Extract the (X, Y) coordinate from the center of the cell holding the provided text.  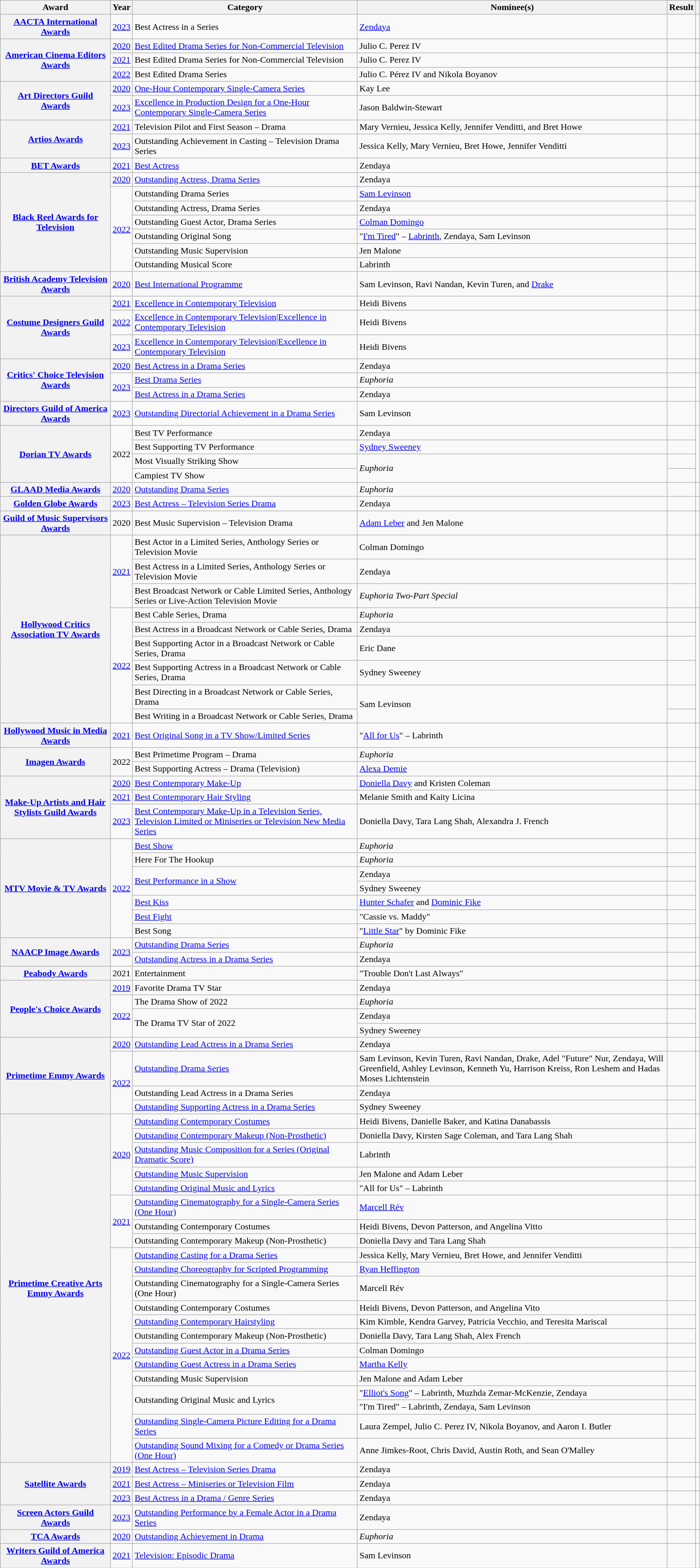
Best Edited Drama Series (245, 74)
Jessica Kelly, Mary Vernieu, Bret Howe, and Jennifer Venditti (512, 1255)
Hunter Schafer and Dominic Fike (512, 902)
British Academy Television Awards (56, 284)
Adam Leber and Jen Malone (512, 523)
Screen Actors Guild Awards (56, 1517)
MTV Movie & TV Awards (56, 888)
Entertainment (245, 973)
Outstanding Contemporary Hairstyling (245, 1322)
Golden Globe Awards (56, 504)
American Cinema Editors Awards (56, 60)
Outstanding Choreography for Scripted Programming (245, 1269)
"Little Star" by Dominic Fike (512, 931)
NAACP Image Awards (56, 952)
Most Visually Striking Show (245, 461)
Satellite Awards (56, 1484)
Outstanding Casting for a Drama Series (245, 1255)
Best Actress in a Drama / Genre Series (245, 1498)
Television: Episodic Drama (245, 1556)
Best Contemporary Hair Styling (245, 797)
Doniella Davy, Tara Lang Shah, Alexandra J. French (512, 821)
"Trouble Don't Last Always" (512, 973)
Award (56, 7)
Anne Jimkes-Root, Chris David, Austin Roth, and Sean O'Malley (512, 1451)
Mary Vernieu, Jessica Kelly, Jennifer Venditti, and Bret Howe (512, 127)
Doniella Davy and Tara Lang Shah (512, 1241)
Category (245, 7)
Best Actress in a Broadcast Network or Cable Series, Drama (245, 629)
Best Kiss (245, 902)
Outstanding Original Song (245, 236)
Outstanding Achievement in Drama (245, 1536)
Best Performance in a Show (245, 881)
Best Contemporary Make-Up (245, 783)
Eric Dane (512, 648)
Best International Programme (245, 284)
Jessica Kelly, Mary Vernieu, Bret Howe, Jennifer Venditti (512, 146)
Guild of Music Supervisors Awards (56, 523)
Costume Designers Guild Awards (56, 327)
Critics' Choice Television Awards (56, 380)
Best Actress in a Series (245, 27)
Best Actress (245, 165)
Alexa Demie (512, 769)
Best Supporting Actor in a Broadcast Network or Cable Series, Drama (245, 648)
Directors Guild of America Awards (56, 413)
Outstanding Achievement in Casting – Television Drama Series (245, 146)
TCA Awards (56, 1536)
Excellence in Contemporary Television (245, 303)
Writers Guild of America Awards (56, 1556)
Best Music Supervision – Television Drama (245, 523)
Outstanding Directorial Achievement in a Drama Series (245, 413)
Best Actress in a Limited Series, Anthology Series or Television Movie (245, 571)
Best Song (245, 931)
Best Actor in a Limited Series, Anthology Series or Television Movie (245, 547)
"Cassie vs. Maddy" (512, 917)
Heidi Bivens, Devon Patterson, and Angelina Vitto (512, 1226)
Best Supporting Actress – Drama (Television) (245, 769)
Jen Malone (512, 251)
Here For The Hookup (245, 860)
Black Reel Awards for Television (56, 222)
Outstanding Guest Actor, Drama Series (245, 222)
People's Choice Awards (56, 1009)
Melanie Smith and Kaity Licina (512, 797)
Nominee(s) (512, 7)
Kay Lee (512, 88)
Best Cable Series, Drama (245, 615)
Best Fight (245, 917)
Sam Levinson, Ravi Nandan, Kevin Turen, and Drake (512, 284)
Martha Kelly (512, 1364)
The Drama TV Star of 2022 (245, 1023)
Outstanding Musical Score (245, 265)
Result (681, 7)
GLAAD Media Awards (56, 490)
AACTA International Awards (56, 27)
"Elliot's Song" – Labrinth, Muzhda Zemar-McKenzie, Zendaya (512, 1393)
Best Broadcast Network or Cable Limited Series, Anthology Series or Live-Action Television Movie (245, 596)
Best Writing in a Broadcast Network or Cable Series, Drama (245, 716)
Excellence in Production Design for a One-Hour Contemporary Single-Camera Series (245, 107)
Euphoria Two-Part Special (512, 596)
Doniella Davy, Kirsten Sage Coleman, and Tara Lang Shah (512, 1135)
Best Actress – Miniseries or Television Film (245, 1484)
Best Primetime Program – Drama (245, 754)
Best Supporting Actress in a Broadcast Network or Cable Series, Drama (245, 673)
Hollywood Critics Association TV Awards (56, 629)
Outstanding Performance by a Female Actor in a Drama Series (245, 1517)
Outstanding Guest Actress in a Drama Series (245, 1364)
Jason Baldwin-Stewart (512, 107)
Make-Up Artists and Hair Stylists Guild Awards (56, 807)
Best Contemporary Make-Up in a Television Series, Television Limited or Miniseries or Television New Media Series (245, 821)
Dorian TV Awards (56, 454)
Laura Zempel, Julio C. Perez IV, Nikola Boyanov, and Aaron I. Butler (512, 1426)
Peabody Awards (56, 973)
Primetime Emmy Awards (56, 1076)
Best Drama Series (245, 380)
Ryan Heffington (512, 1269)
BET Awards (56, 165)
Hollywood Music in Media Awards (56, 735)
Campiest TV Show (245, 475)
Primetime Creative Arts Emmy Awards (56, 1288)
One-Hour Contemporary Single-Camera Series (245, 88)
Julio C. Pérez IV and Nikola Boyanov (512, 74)
Favorite Drama TV Star (245, 987)
Outstanding Music Composition for a Series (Original Dramatic Score) (245, 1154)
Heidi Bivens, Danielle Baker, and Katina Danabassis (512, 1121)
Outstanding Sound Mixing for a Comedy or Drama Series (One Hour) (245, 1451)
Kim Kimble, Kendra Garvey, Patricia Vecchio, and Teresita Mariscal (512, 1322)
Television Pilot and First Season – Drama (245, 127)
Outstanding Guest Actor in a Drama Series (245, 1350)
Best Supporting TV Performance (245, 447)
Best Directing in a Broadcast Network or Cable Series, Drama (245, 697)
Best Show (245, 846)
Artios Awards (56, 139)
The Drama Show of 2022 (245, 1002)
Outstanding Supporting Actress in a Drama Series (245, 1107)
Art Directors Guild Awards (56, 101)
Year (122, 7)
Imagen Awards (56, 761)
Best TV Performance (245, 433)
Outstanding Single-Camera Picture Editing for a Drama Series (245, 1426)
Heidi Bivens, Devon Patterson, and Angelina Vito (512, 1308)
Doniella Davy, Tara Lang Shah, Alex French (512, 1336)
Doniella Davy and Kristen Coleman (512, 783)
Best Original Song in a TV Show/Limited Series (245, 735)
Outstanding Actress in a Drama Series (245, 959)
